Identify which cell holds the provided text, then report its [x, y] central coordinate. 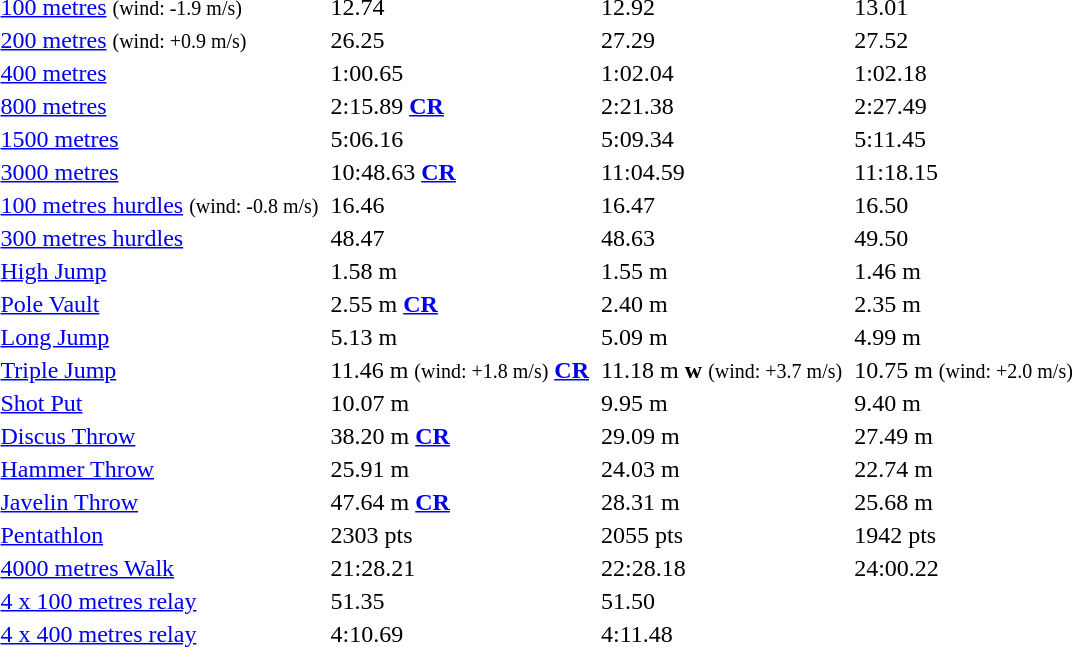
1:02.04 [721, 73]
11.46 m (wind: +1.8 m/s) CR [460, 370]
26.25 [460, 40]
48.63 [721, 238]
2.40 m [721, 304]
2:15.89 CR [460, 106]
24.03 m [721, 469]
2055 pts [721, 535]
5.09 m [721, 337]
47.64 m CR [460, 502]
29.09 m [721, 436]
27.29 [721, 40]
16.46 [460, 205]
2303 pts [460, 535]
38.20 m CR [460, 436]
51.50 [721, 601]
16.47 [721, 205]
2.55 m CR [460, 304]
11:04.59 [721, 172]
48.47 [460, 238]
25.91 m [460, 469]
51.35 [460, 601]
5:06.16 [460, 139]
1:00.65 [460, 73]
22:28.18 [721, 568]
1.58 m [460, 271]
5.13 m [460, 337]
11.18 m w (wind: +3.7 m/s) [721, 370]
1.55 m [721, 271]
10.07 m [460, 403]
28.31 m [721, 502]
9.95 m [721, 403]
2:21.38 [721, 106]
10:48.63 CR [460, 172]
5:09.34 [721, 139]
21:28.21 [460, 568]
